Identify which cell holds the provided text, then report its [x, y] central coordinate. 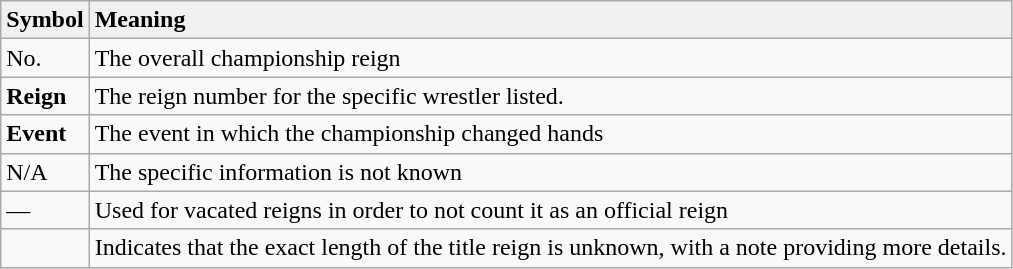
— [45, 210]
The specific information is not known [550, 172]
No. [45, 58]
The reign number for the specific wrestler listed. [550, 96]
The overall championship reign [550, 58]
The event in which the championship changed hands [550, 134]
Indicates that the exact length of the title reign is unknown, with a note providing more details. [550, 248]
N/A [45, 172]
Reign [45, 96]
Symbol [45, 20]
Used for vacated reigns in order to not count it as an official reign [550, 210]
Meaning [550, 20]
Event [45, 134]
